Return (x, y) of the center of cell containing provided text 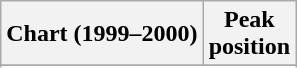
Chart (1999–2000) (102, 34)
Peakposition (249, 34)
